Return the (x, y) coordinate for the center point of the cell that contains the specified text.  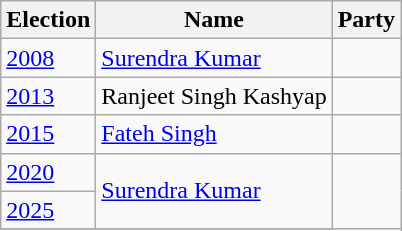
Name (214, 20)
2008 (48, 58)
2015 (48, 134)
2025 (48, 210)
Ranjeet Singh Kashyap (214, 96)
Election (48, 20)
2013 (48, 96)
2020 (48, 172)
Fateh Singh (214, 134)
Party (366, 20)
